Provide the [X, Y] coordinate of the cell's center where the given text is located.  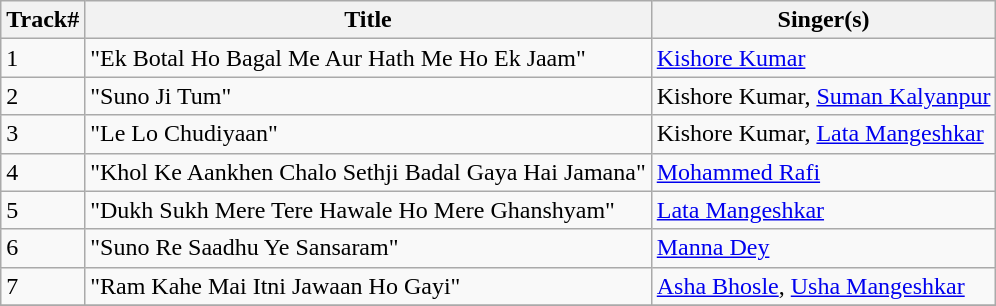
5 [43, 210]
"Suno Re Saadhu Ye Sansaram" [368, 248]
Kishore Kumar, Suman Kalyanpur [824, 96]
Kishore Kumar [824, 58]
Lata Mangeshkar [824, 210]
"Khol Ke Aankhen Chalo Sethji Badal Gaya Hai Jamana" [368, 172]
4 [43, 172]
Track# [43, 20]
"Ram Kahe Mai Itni Jawaan Ho Gayi" [368, 286]
"Dukh Sukh Mere Tere Hawale Ho Mere Ghanshyam" [368, 210]
"Le Lo Chudiyaan" [368, 134]
3 [43, 134]
Title [368, 20]
Singer(s) [824, 20]
2 [43, 96]
Manna Dey [824, 248]
6 [43, 248]
1 [43, 58]
Asha Bhosle, Usha Mangeshkar [824, 286]
Mohammed Rafi [824, 172]
"Ek Botal Ho Bagal Me Aur Hath Me Ho Ek Jaam" [368, 58]
7 [43, 286]
"Suno Ji Tum" [368, 96]
Kishore Kumar, Lata Mangeshkar [824, 134]
